Provide the [x, y] coordinate of the cell's center where the given text is located.  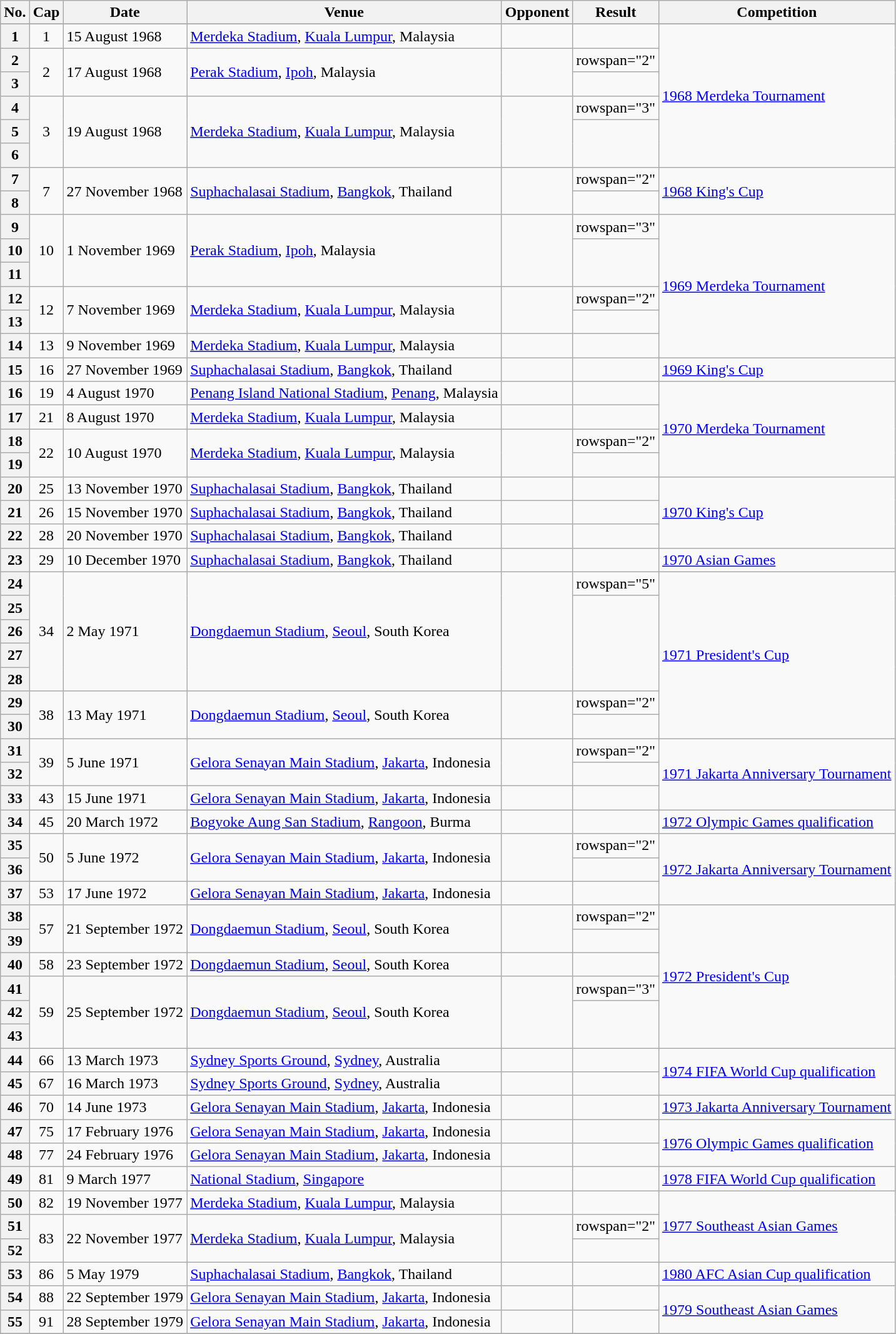
82 [46, 1203]
70 [46, 1108]
40 [15, 964]
15 November 1970 [125, 512]
Competition [777, 13]
15 August 1968 [125, 36]
27 November 1968 [125, 191]
1 November 1969 [125, 250]
9 [15, 226]
11 [15, 274]
19 August 1968 [125, 131]
44 [15, 1060]
1979 Southeast Asian Games [777, 1310]
1968 Merdeka Tournament [777, 96]
7 November 1969 [125, 310]
rowspan="5" [616, 584]
32 [15, 774]
1972 President's Cup [777, 976]
1972 Olympic Games qualification [777, 822]
20 [15, 488]
1969 Merdeka Tournament [777, 286]
22 September 1979 [125, 1298]
23 September 1972 [125, 964]
1974 FIFA World Cup qualification [777, 1072]
1978 FIFA World Cup qualification [777, 1179]
1977 Southeast Asian Games [777, 1226]
8 [15, 203]
41 [15, 988]
Bogyoke Aung San Stadium, Rangoon, Burma [345, 822]
1968 King's Cup [777, 191]
13 March 1973 [125, 1060]
66 [46, 1060]
20 November 1970 [125, 536]
33 [15, 798]
17 February 1976 [125, 1131]
1971 Jakarta Anniversary Tournament [777, 774]
31 [15, 750]
25 September 1972 [125, 1012]
5 June 1972 [125, 857]
Venue [345, 13]
54 [15, 1298]
4 [15, 108]
14 June 1973 [125, 1108]
9 November 1969 [125, 346]
5 [15, 131]
1971 President's Cup [777, 655]
1976 Olympic Games qualification [777, 1143]
1972 Jakarta Anniversary Tournament [777, 869]
Penang Island National Stadium, Penang, Malaysia [345, 393]
16 March 1973 [125, 1084]
36 [15, 869]
46 [15, 1108]
Result [616, 13]
52 [15, 1250]
51 [15, 1226]
59 [46, 1012]
18 [15, 441]
55 [15, 1321]
1969 King's Cup [777, 370]
1970 Asian Games [777, 560]
58 [46, 964]
77 [46, 1155]
86 [46, 1274]
30 [15, 727]
2 May 1971 [125, 631]
27 November 1969 [125, 370]
Cap [46, 13]
47 [15, 1131]
9 March 1977 [125, 1179]
88 [46, 1298]
28 September 1979 [125, 1321]
6 [15, 155]
67 [46, 1084]
Date [125, 13]
13 May 1971 [125, 715]
37 [15, 893]
91 [46, 1321]
57 [46, 929]
National Stadium, Singapore [345, 1179]
1970 King's Cup [777, 512]
No. [15, 13]
24 [15, 584]
1973 Jakarta Anniversary Tournament [777, 1108]
1970 Merdeka Tournament [777, 429]
35 [15, 846]
23 [15, 560]
15 [15, 370]
24 February 1976 [125, 1155]
48 [15, 1155]
4 August 1970 [125, 393]
14 [15, 346]
49 [15, 1179]
15 June 1971 [125, 798]
5 May 1979 [125, 1274]
10 December 1970 [125, 560]
21 September 1972 [125, 929]
10 August 1970 [125, 453]
19 November 1977 [125, 1203]
83 [46, 1238]
17 June 1972 [125, 893]
27 [15, 655]
22 November 1977 [125, 1238]
1980 AFC Asian Cup qualification [777, 1274]
17 August 1968 [125, 72]
20 March 1972 [125, 822]
13 November 1970 [125, 488]
Opponent [537, 13]
75 [46, 1131]
5 June 1971 [125, 762]
42 [15, 1012]
81 [46, 1179]
17 [15, 417]
8 August 1970 [125, 417]
